Output the (x, y) coordinate of the center of the cell containing the given text.  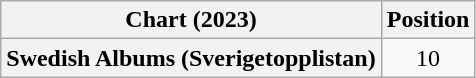
Position (428, 20)
Chart (2023) (191, 20)
Swedish Albums (Sverigetopplistan) (191, 58)
10 (428, 58)
